Locate the cell with the specified text and output its [x, y] center coordinate. 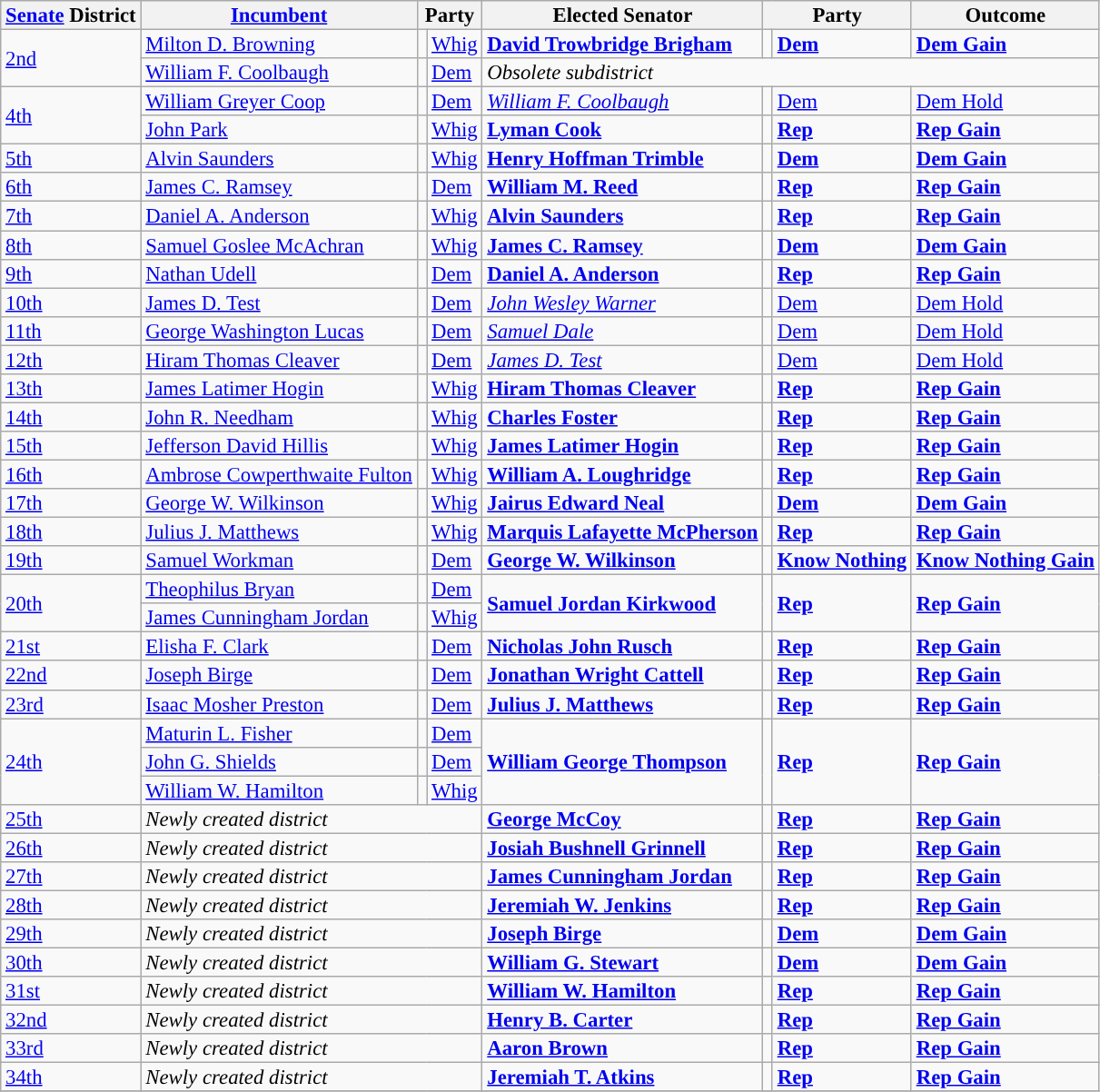
William George Thompson [623, 761]
Elisha F. Clark [279, 647]
27th [71, 877]
William A. Loughridge [623, 474]
John G. Shields [279, 761]
14th [71, 417]
George McCoy [623, 819]
Know Nothing Gain [1005, 561]
16th [71, 474]
Henry Hoffman Trimble [623, 159]
Jeremiah W. Jenkins [623, 905]
22nd [71, 676]
29th [71, 934]
Milton D. Browning [279, 45]
Jeremiah T. Atkins [623, 1077]
John Park [279, 130]
William G. Stewart [623, 963]
13th [71, 389]
Know Nothing [841, 561]
John Wesley Warner [623, 303]
21st [71, 647]
4th [71, 116]
32nd [71, 1020]
Isaac Mosher Preston [279, 704]
6th [71, 187]
Samuel Workman [279, 561]
Jairus Edward Neal [623, 503]
Nathan Udell [279, 273]
Jefferson David Hillis [279, 446]
28th [71, 905]
Elected Senator [623, 15]
12th [71, 360]
34th [71, 1077]
William M. Reed [623, 187]
George Washington Lucas [279, 331]
10th [71, 303]
11th [71, 331]
24th [71, 761]
Samuel Dale [623, 331]
20th [71, 603]
Incumbent [279, 15]
Henry B. Carter [623, 1020]
17th [71, 503]
9th [71, 273]
Samuel Jordan Kirkwood [623, 603]
19th [71, 561]
7th [71, 216]
31st [71, 991]
Lyman Cook [623, 130]
18th [71, 532]
25th [71, 819]
John R. Needham [279, 417]
23rd [71, 704]
30th [71, 963]
Marquis Lafayette McPherson [623, 532]
Nicholas John Rusch [623, 647]
Samuel Goslee McAchran [279, 245]
Josiah Bushnell Grinnell [623, 848]
Obsolete subdistrict [790, 73]
David Trowbridge Brigham [623, 45]
Senate District [71, 15]
2nd [71, 58]
Charles Foster [623, 417]
33rd [71, 1048]
Ambrose Cowperthwaite Fulton [279, 474]
8th [71, 245]
William Greyer Coop [279, 102]
5th [71, 159]
26th [71, 848]
Maturin L. Fisher [279, 733]
15th [71, 446]
Jonathan Wright Cattell [623, 676]
Theophilus Bryan [279, 590]
Aaron Brown [623, 1048]
Outcome [1005, 15]
